Provide the (X, Y) coordinate of the cell's center where the given text is located.  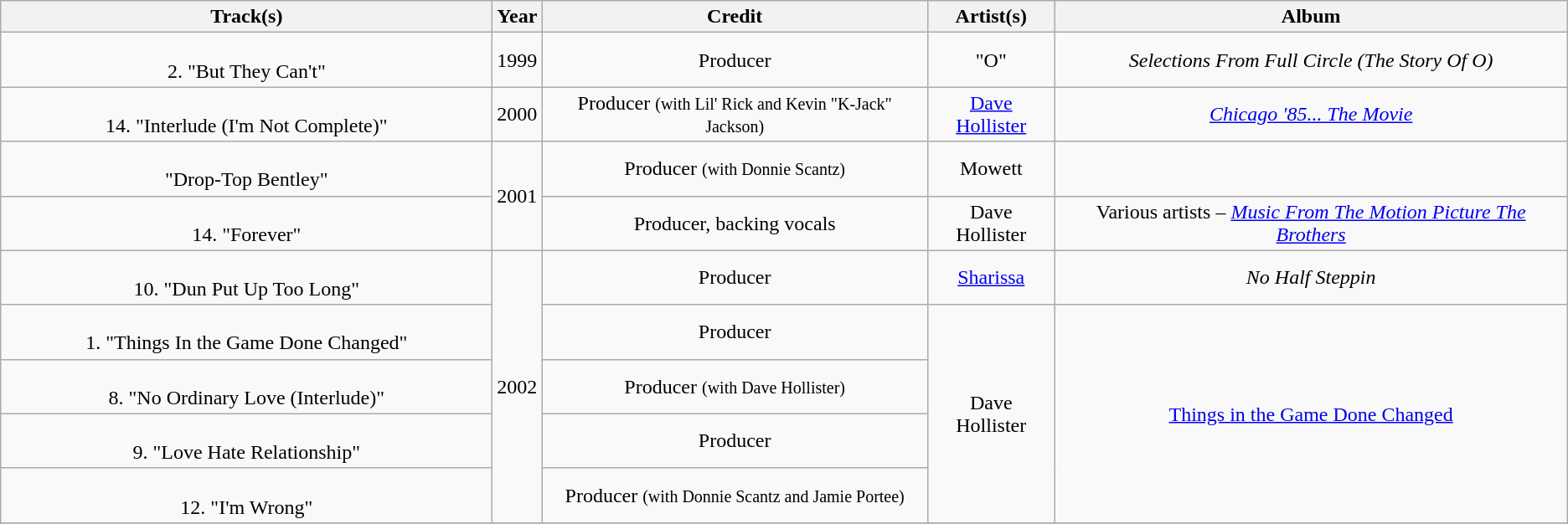
10. "Dun Put Up Too Long" (246, 278)
2002 (518, 387)
Sharissa (991, 278)
12. "I'm Wrong" (246, 496)
1. "Things In the Game Done Changed" (246, 331)
Producer (with Lil' Rick and Kevin "K-Jack" Jackson) (735, 114)
9. "Love Hate Relationship" (246, 440)
Selections From Full Circle (The Story Of O) (1311, 60)
Producer (with Donnie Scantz) (735, 169)
8. "No Ordinary Love (Interlude)" (246, 387)
Various artists – Music From The Motion Picture The Brothers (1311, 223)
Mowett (991, 169)
Chicago '85... The Movie (1311, 114)
2000 (518, 114)
Producer (with Donnie Scantz and Jamie Portee) (735, 496)
14. "Interlude (I'm Not Complete)" (246, 114)
No Half Steppin (1311, 278)
Year (518, 17)
14. "Forever" (246, 223)
Producer (with Dave Hollister) (735, 387)
"O" (991, 60)
2001 (518, 196)
Artist(s) (991, 17)
"Drop-Top Bentley" (246, 169)
Album (1311, 17)
Things in the Game Done Changed (1311, 414)
Producer, backing vocals (735, 223)
Track(s) (246, 17)
2. "But They Can't" (246, 60)
1999 (518, 60)
Credit (735, 17)
